Capture the cell that displays the provided text and extract its [X, Y] central coordinate. 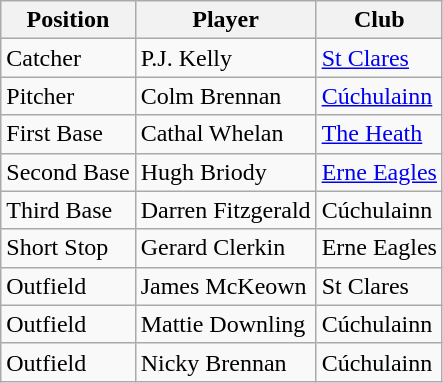
Second Base [68, 172]
First Base [68, 134]
Colm Brennan [226, 96]
Mattie Downling [226, 324]
Club [379, 20]
Catcher [68, 58]
Gerard Clerkin [226, 248]
Third Base [68, 210]
Nicky Brennan [226, 362]
Darren Fitzgerald [226, 210]
Position [68, 20]
James McKeown [226, 286]
Pitcher [68, 96]
The Heath [379, 134]
P.J. Kelly [226, 58]
Hugh Briody [226, 172]
Player [226, 20]
Cathal Whelan [226, 134]
Short Stop [68, 248]
